Capture the cell that displays the provided text and extract its (X, Y) central coordinate. 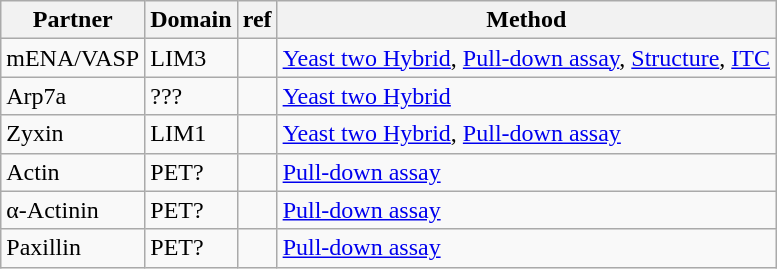
Zyxin (73, 134)
α-Actinin (73, 210)
mENA/VASP (73, 58)
Yeast two Hybrid (526, 96)
Yeast two Hybrid, Pull-down assay, Structure, ITC (526, 58)
LIM3 (191, 58)
Arp7a (73, 96)
Actin (73, 172)
Yeast two Hybrid, Pull-down assay (526, 134)
??? (191, 96)
Paxillin (73, 248)
Method (526, 20)
ref (257, 20)
LIM1 (191, 134)
Partner (73, 20)
Domain (191, 20)
